Provide the (x, y) coordinate of the cell's center where the given text is located.  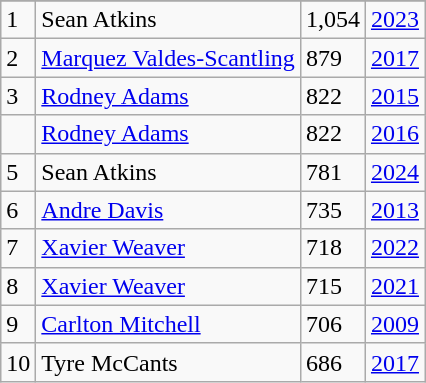
2021 (394, 286)
Tyre McCants (168, 362)
735 (332, 210)
718 (332, 248)
8 (18, 286)
3 (18, 96)
5 (18, 172)
1,054 (332, 20)
Carlton Mitchell (168, 324)
686 (332, 362)
Marquez Valdes-Scantling (168, 58)
10 (18, 362)
2013 (394, 210)
2 (18, 58)
2016 (394, 134)
2023 (394, 20)
6 (18, 210)
2022 (394, 248)
706 (332, 324)
1 (18, 20)
715 (332, 286)
2009 (394, 324)
9 (18, 324)
Andre Davis (168, 210)
2015 (394, 96)
781 (332, 172)
7 (18, 248)
879 (332, 58)
2024 (394, 172)
